Find where the given text appears and provide that cell's center as (x, y) coordinate. 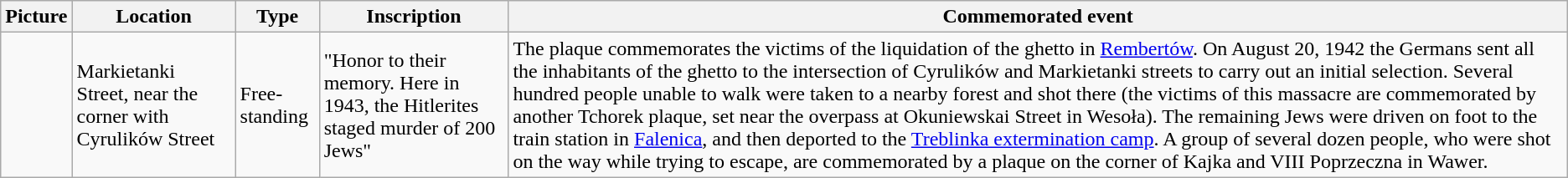
Markietanki Street, near the corner with Cyrulików Street (154, 105)
Commemorated event (1038, 17)
"Honor to their memory. Here in 1943, the Hitlerites staged murder of 200 Jews" (414, 105)
Location (154, 17)
Free-standing (277, 105)
Inscription (414, 17)
Type (277, 17)
Picture (37, 17)
